Return [X, Y] of the center of cell containing provided text 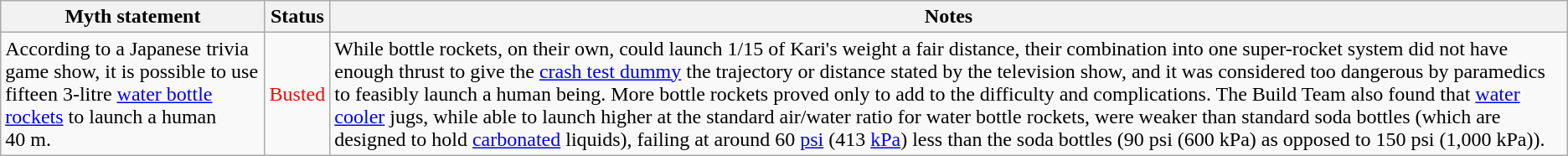
According to a Japanese trivia game show, it is possible to use fifteen 3-litre water bottle rockets to launch a human 40 m. [132, 94]
Status [297, 17]
Myth statement [132, 17]
Busted [297, 94]
Notes [948, 17]
